From the cell containing the given text, extract its center point as [x, y] coordinate. 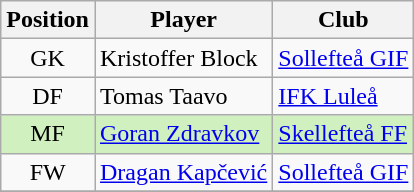
MF [48, 134]
IFK Luleå [344, 96]
Skellefteå FF [344, 134]
Dragan Kapčević [183, 172]
Goran Zdravkov [183, 134]
GK [48, 58]
Kristoffer Block [183, 58]
Club [344, 20]
Tomas Taavo [183, 96]
FW [48, 172]
Player [183, 20]
DF [48, 96]
Position [48, 20]
